Find where the given text appears and provide that cell's center as (x, y) coordinate. 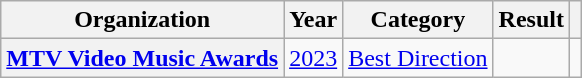
Year (314, 20)
Best Direction (418, 58)
Category (418, 20)
Organization (142, 20)
2023 (314, 58)
MTV Video Music Awards (142, 58)
Result (531, 20)
